Find where the given text appears and provide that cell's center as (x, y) coordinate. 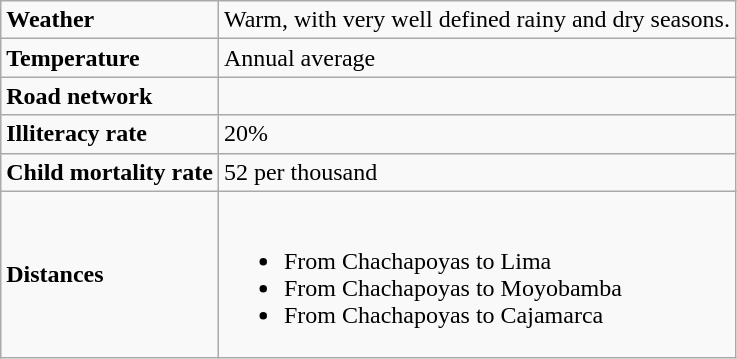
Distances (110, 274)
Weather (110, 20)
Child mortality rate (110, 172)
Illiteracy rate (110, 134)
Warm, with very well defined rainy and dry seasons. (476, 20)
From Chachapoyas to Lima From Chachapoyas to Moyobamba From Chachapoyas to Cajamarca (476, 274)
Temperature (110, 58)
Annual average (476, 58)
52 per thousand (476, 172)
20% (476, 134)
Road network (110, 96)
